Determine the [X, Y] coordinate at the center of the cell enclosing the given text.  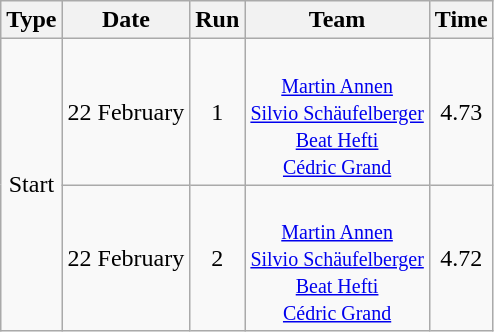
Date [126, 20]
Team [337, 20]
Run [218, 20]
Start [32, 185]
1 [218, 112]
4.73 [461, 112]
4.72 [461, 258]
Time [461, 20]
Type [32, 20]
2 [218, 258]
